Return the (X, Y) coordinate for the center point of the cell that contains the specified text.  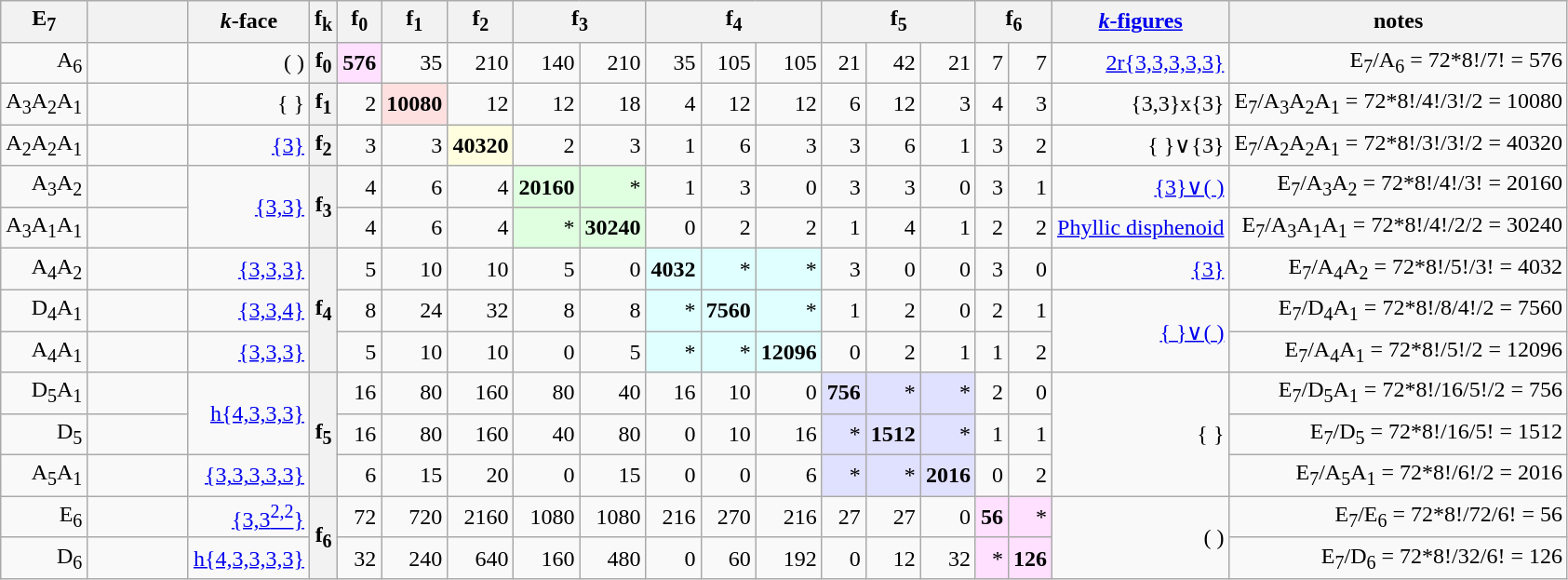
480 (612, 558)
20 (480, 476)
2160 (480, 518)
E7/A3A2A1 = 72*8!/4!/3!/2 = 10080 (1399, 103)
{ }∨{3} (1141, 145)
30240 (612, 227)
{3,3}x{3} (1141, 103)
h{4,3,3,3,3} (248, 558)
E7/A2A2A1 = 72*8!/3!/3!/2 = 40320 (1399, 145)
{3,3,4} (248, 310)
D5A1 (45, 393)
D6 (45, 558)
E7/D6 = 72*8!/32/6! = 126 (1399, 558)
12096 (789, 352)
576 (359, 62)
72 (359, 518)
E7/E6 = 72*8!/72/6! = 56 (1399, 518)
A4A2 (45, 269)
E7/A6 = 72*8!/7! = 576 (1399, 62)
Phyllic disphenoid (1141, 227)
720 (415, 518)
A3A2 (45, 186)
1512 (893, 434)
E7/A3A2 = 72*8!/4!/3! = 20160 (1399, 186)
E7/D5A1 = 72*8!/16/5!/2 = 756 (1399, 393)
E7/D4A1 = 72*8!/8/4!/2 = 7560 (1399, 310)
60 (728, 558)
640 (480, 558)
4032 (674, 269)
k-figures (1141, 21)
{3,3} (248, 207)
{3,3,3,3,3} (248, 476)
140 (547, 62)
192 (789, 558)
A6 (45, 62)
A3A2A1 (45, 103)
10080 (415, 103)
756 (843, 393)
20160 (547, 186)
7560 (728, 310)
18 (612, 103)
A4A1 (45, 352)
fk (324, 21)
126 (1029, 558)
D5 (45, 434)
E7 (45, 21)
A5A1 (45, 476)
24 (415, 310)
A3A1A1 (45, 227)
{3}∨( ) (1141, 186)
2016 (947, 476)
E7/A5A1 = 72*8!/6!/2 = 2016 (1399, 476)
56 (992, 518)
h{4,3,3,3} (248, 413)
D4A1 (45, 310)
E7/A4A2 = 72*8!/5!/3! = 4032 (1399, 269)
E7/A3A1A1 = 72*8!/4!/2/2 = 30240 (1399, 227)
E7/A4A1 = 72*8!/5!/2 = 12096 (1399, 352)
42 (893, 62)
270 (728, 518)
{ }∨( ) (1141, 331)
A2A2A1 (45, 145)
40320 (480, 145)
{3,32,2} (248, 518)
E6 (45, 518)
k-face (248, 21)
240 (415, 558)
2r{3,3,3,3,3} (1141, 62)
E7/D5 = 72*8!/16/5! = 1512 (1399, 434)
notes (1399, 21)
